From the cell containing the given text, extract its center point as (x, y) coordinate. 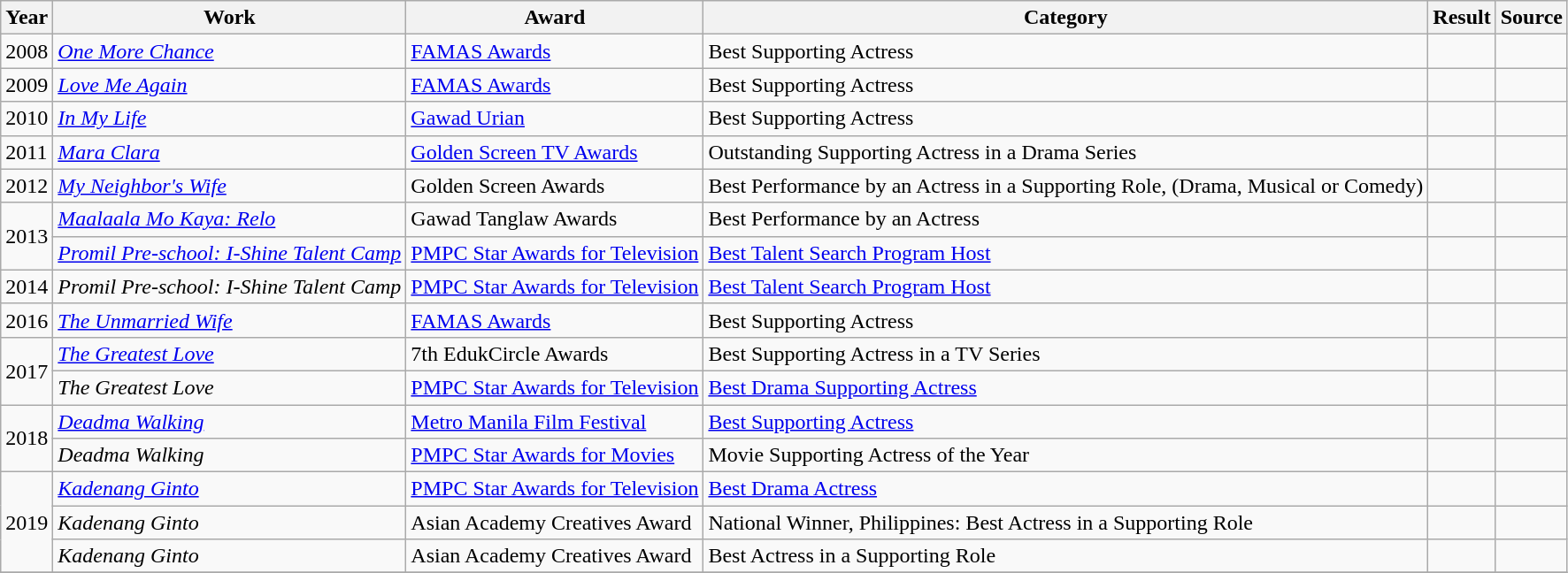
2012 (27, 186)
Result (1462, 18)
Best Drama Actress (1065, 489)
Outstanding Supporting Actress in a Drama Series (1065, 152)
Golden Screen Awards (555, 186)
Maalaala Mo Kaya: Relo (230, 219)
The Unmarried Wife (230, 320)
Best Supporting Actress in a TV Series (1065, 354)
2009 (27, 85)
Award (555, 18)
One More Chance (230, 51)
2008 (27, 51)
2019 (27, 523)
Love Me Again (230, 85)
Movie Supporting Actress of the Year (1065, 455)
Source (1531, 18)
2010 (27, 118)
Best Performance by an Actress (1065, 219)
Metro Manila Film Festival (555, 422)
Best Performance by an Actress in a Supporting Role, (Drama, Musical or Comedy) (1065, 186)
2017 (27, 371)
2016 (27, 320)
Category (1065, 18)
Work (230, 18)
PMPC Star Awards for Movies (555, 455)
Golden Screen TV Awards (555, 152)
2011 (27, 152)
Mara Clara (230, 152)
Best Drama Supporting Actress (1065, 387)
My Neighbor's Wife (230, 186)
Gawad Urian (555, 118)
Gawad Tanglaw Awards (555, 219)
National Winner, Philippines: Best Actress in a Supporting Role (1065, 523)
2013 (27, 236)
Best Actress in a Supporting Role (1065, 556)
7th EdukCircle Awards (555, 354)
2018 (27, 439)
In My Life (230, 118)
2014 (27, 286)
Year (27, 18)
